Provide the (X, Y) coordinate of the cell's center where the given text is located.  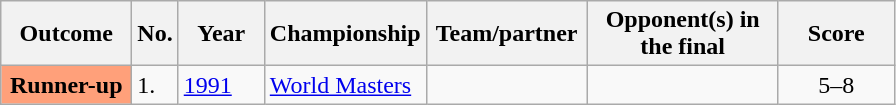
5–8 (836, 85)
Score (836, 34)
World Masters (345, 85)
No. (155, 34)
Championship (345, 34)
1991 (221, 85)
Opponent(s) in the final (682, 34)
Runner-up (66, 85)
Team/partner (506, 34)
Outcome (66, 34)
Year (221, 34)
1. (155, 85)
